Identify which cell holds the provided text, then report its [x, y] central coordinate. 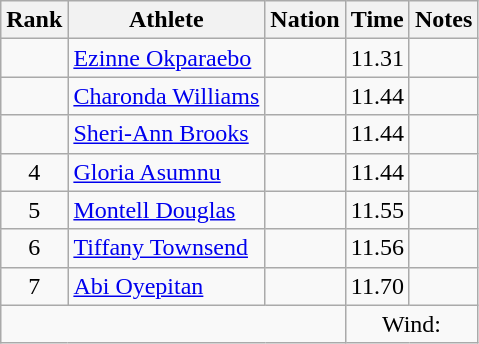
Athlete [166, 20]
11.56 [377, 248]
Sheri-Ann Brooks [166, 134]
Notes [443, 20]
Rank [34, 20]
11.70 [377, 286]
Charonda Williams [166, 96]
Montell Douglas [166, 210]
6 [34, 248]
Abi Oyepitan [166, 286]
4 [34, 172]
11.55 [377, 210]
Wind: [412, 324]
Nation [305, 20]
11.31 [377, 58]
Time [377, 20]
Ezinne Okparaebo [166, 58]
Tiffany Townsend [166, 248]
7 [34, 286]
Gloria Asumnu [166, 172]
5 [34, 210]
